Search for the cell housing the specified text and yield its [x, y] center coordinate. 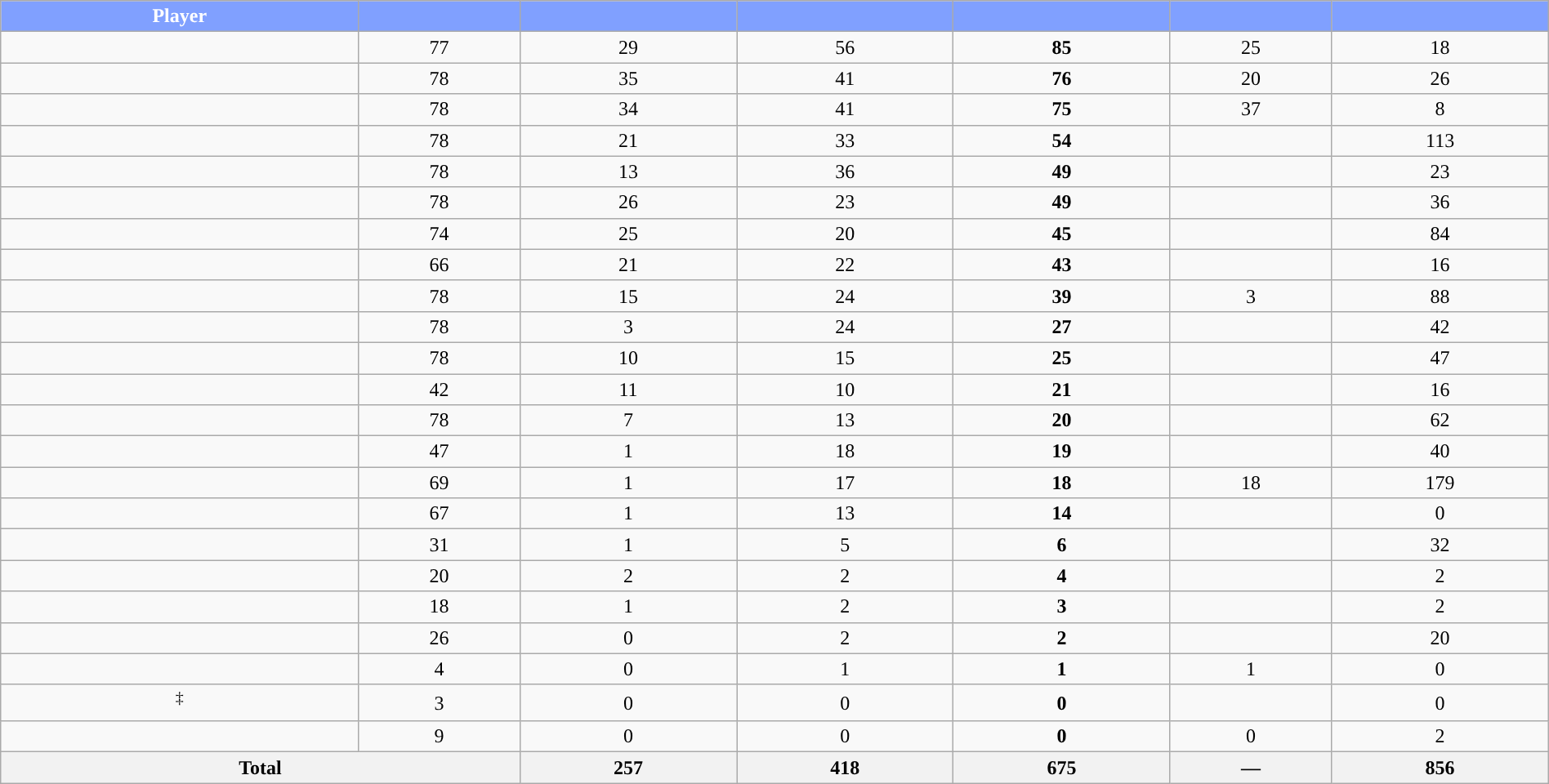
56 [845, 47]
67 [440, 514]
5 [845, 545]
— [1251, 768]
27 [1062, 327]
75 [1062, 109]
33 [845, 140]
69 [440, 483]
179 [1440, 483]
257 [627, 768]
43 [1062, 265]
34 [627, 109]
45 [1062, 234]
9 [440, 737]
54 [1062, 140]
Player [180, 16]
7 [627, 421]
418 [845, 768]
37 [1251, 109]
74 [440, 234]
856 [1440, 768]
11 [627, 390]
675 [1062, 768]
39 [1062, 296]
35 [627, 78]
32 [1440, 545]
‡ [180, 702]
85 [1062, 47]
14 [1062, 514]
22 [845, 265]
77 [440, 47]
17 [845, 483]
76 [1062, 78]
88 [1440, 296]
66 [440, 265]
29 [627, 47]
Total [261, 768]
19 [1062, 452]
31 [440, 545]
84 [1440, 234]
113 [1440, 140]
40 [1440, 452]
62 [1440, 421]
6 [1062, 545]
8 [1440, 109]
